From the cell containing the given text, extract its center point as (X, Y) coordinate. 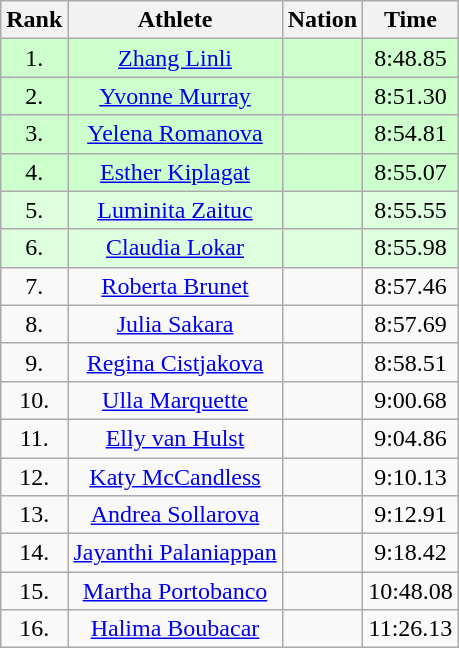
Martha Portobanco (175, 591)
10. (34, 400)
Jayanthi Palaniappan (175, 553)
9:00.68 (411, 400)
1. (34, 58)
9:18.42 (411, 553)
9:04.86 (411, 438)
8:55.55 (411, 210)
Esther Kiplagat (175, 172)
Regina Cistjakova (175, 362)
15. (34, 591)
Halima Boubacar (175, 629)
12. (34, 477)
Katy McCandless (175, 477)
Claudia Lokar (175, 248)
8:55.07 (411, 172)
3. (34, 134)
8. (34, 324)
6. (34, 248)
8:58.51 (411, 362)
Nation (322, 20)
Rank (34, 20)
9:10.13 (411, 477)
8:55.98 (411, 248)
Roberta Brunet (175, 286)
Ulla Marquette (175, 400)
14. (34, 553)
11:26.13 (411, 629)
Time (411, 20)
8:54.81 (411, 134)
4. (34, 172)
Elly van Hulst (175, 438)
16. (34, 629)
8:57.46 (411, 286)
9:12.91 (411, 515)
8:57.69 (411, 324)
10:48.08 (411, 591)
Andrea Sollarova (175, 515)
Zhang Linli (175, 58)
Yvonne Murray (175, 96)
2. (34, 96)
Athlete (175, 20)
Julia Sakara (175, 324)
8:48.85 (411, 58)
9. (34, 362)
5. (34, 210)
8:51.30 (411, 96)
11. (34, 438)
Yelena Romanova (175, 134)
7. (34, 286)
Luminita Zaituc (175, 210)
13. (34, 515)
